Return [x, y] of the center of cell containing provided text 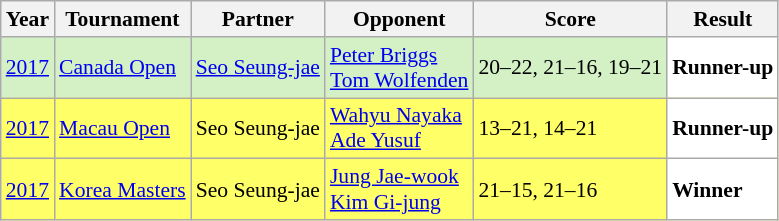
Result [722, 19]
Korea Masters [122, 190]
Jung Jae-wook Kim Gi-jung [400, 190]
Tournament [122, 19]
Macau Open [122, 128]
21–15, 21–16 [570, 190]
Score [570, 19]
Canada Open [122, 68]
Opponent [400, 19]
Year [28, 19]
Partner [258, 19]
13–21, 14–21 [570, 128]
Wahyu Nayaka Ade Yusuf [400, 128]
Winner [722, 190]
Peter Briggs Tom Wolfenden [400, 68]
20–22, 21–16, 19–21 [570, 68]
